Scan for the cell matching the given text and deliver its [X, Y] coordinate at center. 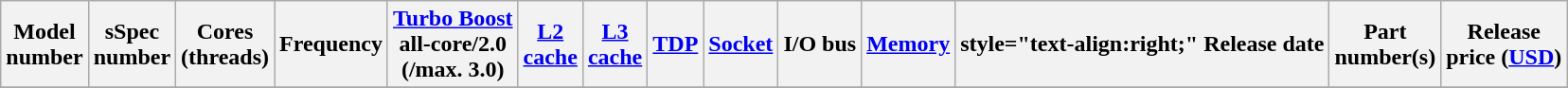
style="text-align:right;" Release date [1142, 44]
TDP [676, 44]
L2cache [550, 44]
Releaseprice (USD) [1504, 44]
Memory [909, 44]
Partnumber(s) [1385, 44]
Socket [740, 44]
Turbo Boostall-core/2.0(/max. 3.0) [453, 44]
Frequency [331, 44]
L3cache [615, 44]
Cores(threads) [225, 44]
sSpecnumber [132, 44]
Modelnumber [45, 44]
I/O bus [820, 44]
